Pinpoint the cell where the given text exists, returning its [x, y] midpoint coordinate. 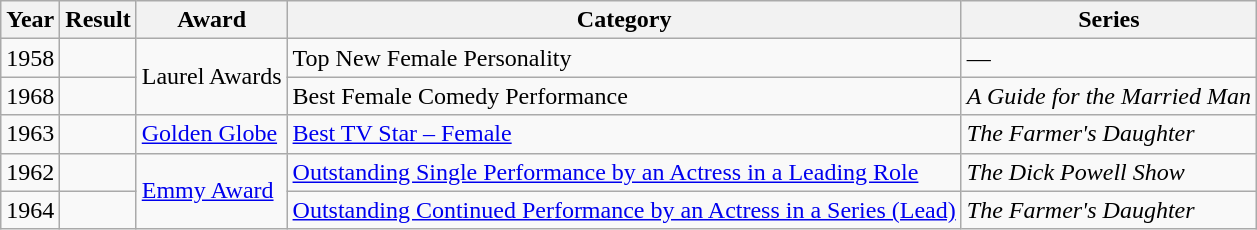
1962 [30, 172]
1958 [30, 58]
Year [30, 20]
Series [1108, 20]
Result [98, 20]
Award [212, 20]
Golden Globe [212, 134]
The Dick Powell Show [1108, 172]
Laurel Awards [212, 77]
1963 [30, 134]
— [1108, 58]
A Guide for the Married Man [1108, 96]
Top New Female Personality [624, 58]
1968 [30, 96]
Emmy Award [212, 191]
Category [624, 20]
Best TV Star – Female [624, 134]
Outstanding Continued Performance by an Actress in a Series (Lead) [624, 210]
Outstanding Single Performance by an Actress in a Leading Role [624, 172]
Best Female Comedy Performance [624, 96]
1964 [30, 210]
